Determine the [x, y] coordinate at the center of the cell enclosing the given text.  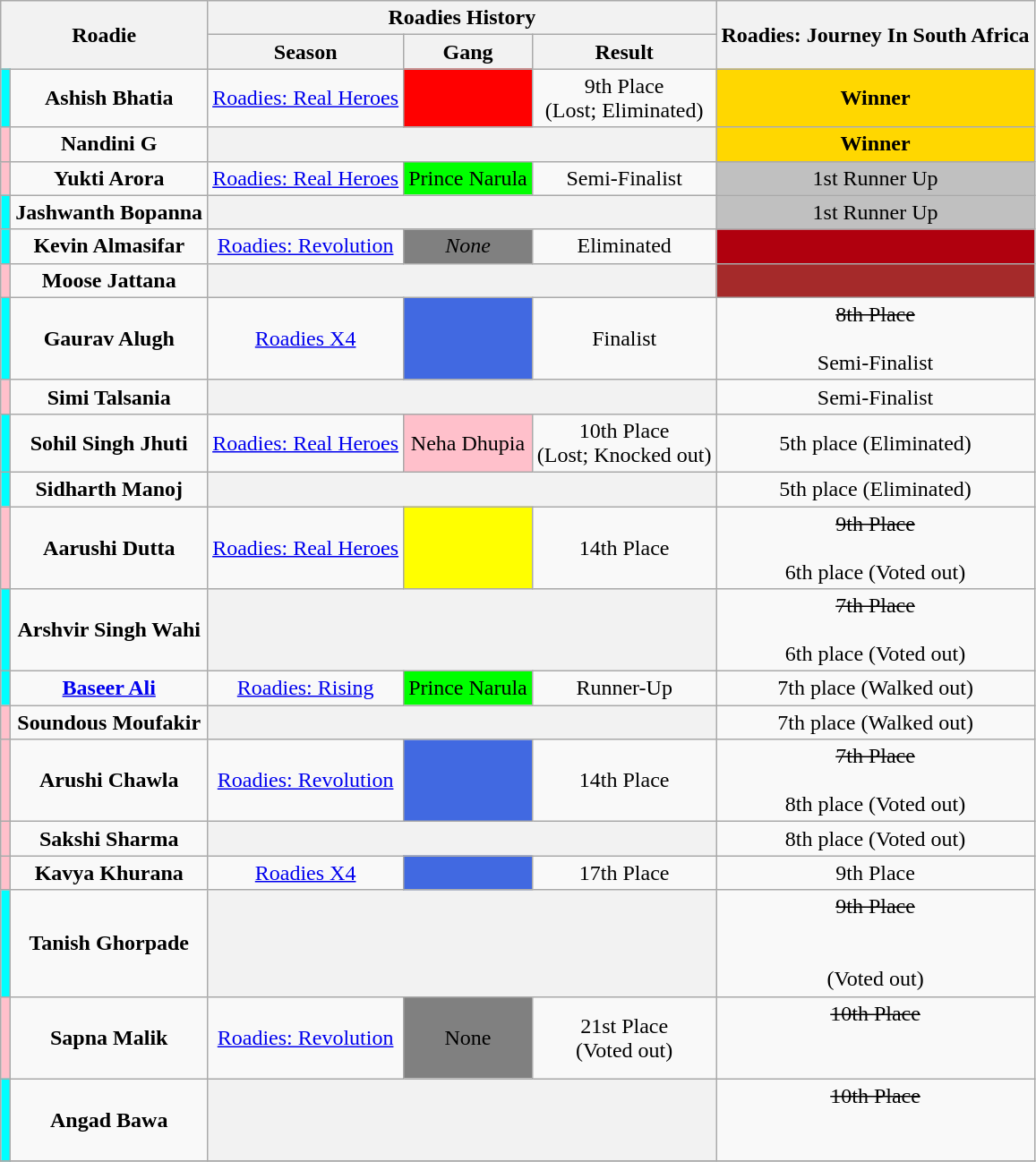
Jashwanth Bopanna [109, 212]
Aarushi Dutta [109, 548]
9th Place(Voted out) [876, 944]
Sidharth Manoj [109, 489]
Eliminated [624, 246]
Season [306, 52]
7th Place 8th place (Voted out) [876, 781]
Tanish Ghorpade [109, 944]
Roadies History [462, 18]
Kavya Khurana [109, 873]
Moose Jattana [109, 280]
9th Place(Lost; Eliminated) [624, 98]
Sakshi Sharma [109, 839]
Runner-Up [624, 688]
Kevin Almasifar [109, 246]
Neha Dhupia [468, 442]
Angad Bawa [109, 1120]
7th Place6th place (Voted out) [876, 630]
Sapna Malik [109, 1038]
Simi Talsania [109, 397]
Gaurav Alugh [109, 338]
Finalist [624, 338]
Soundous Moufakir [109, 722]
Yukti Arora [109, 178]
9th Place [876, 873]
Arushi Chawla [109, 781]
8th Place Semi-Finalist [876, 338]
Gang [468, 52]
Arshvir Singh Wahi [109, 630]
9th Place 6th place (Voted out) [876, 548]
Roadie [104, 35]
Sohil Singh Jhuti [109, 442]
Roadies: Journey In South Africa [876, 35]
Baseer Ali [109, 688]
Roadies: Rising [306, 688]
Result [624, 52]
8th place (Voted out) [876, 839]
Nandini G [109, 144]
17th Place [624, 873]
10th Place(Lost; Knocked out) [624, 442]
21st Place(Voted out) [624, 1038]
Ashish Bhatia [109, 98]
